From the cell containing the given text, extract its center point as (x, y) coordinate. 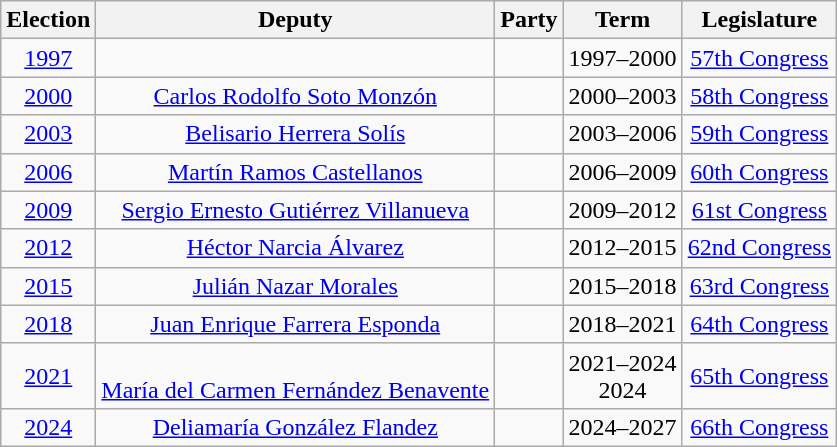
63rd Congress (759, 286)
2018 (48, 324)
59th Congress (759, 134)
2009 (48, 210)
60th Congress (759, 172)
2009–2012 (622, 210)
Sergio Ernesto Gutiérrez Villanueva (296, 210)
2015 (48, 286)
2003–2006 (622, 134)
2006 (48, 172)
2000–2003 (622, 96)
2000 (48, 96)
2015–2018 (622, 286)
Juan Enrique Farrera Esponda (296, 324)
2021 (48, 376)
Term (622, 20)
1997–2000 (622, 58)
Héctor Narcia Álvarez (296, 248)
Carlos Rodolfo Soto Monzón (296, 96)
64th Congress (759, 324)
65th Congress (759, 376)
Belisario Herrera Solís (296, 134)
Election (48, 20)
62nd Congress (759, 248)
Julián Nazar Morales (296, 286)
2012 (48, 248)
2006–2009 (622, 172)
57th Congress (759, 58)
Deputy (296, 20)
2024–2027 (622, 427)
2018–2021 (622, 324)
Party (529, 20)
2021–20242024 (622, 376)
66th Congress (759, 427)
Martín Ramos Castellanos (296, 172)
2003 (48, 134)
María del Carmen Fernández Benavente (296, 376)
61st Congress (759, 210)
58th Congress (759, 96)
Legislature (759, 20)
Deliamaría González Flandez (296, 427)
1997 (48, 58)
2024 (48, 427)
2012–2015 (622, 248)
